Search for the cell housing the specified text and yield its [x, y] center coordinate. 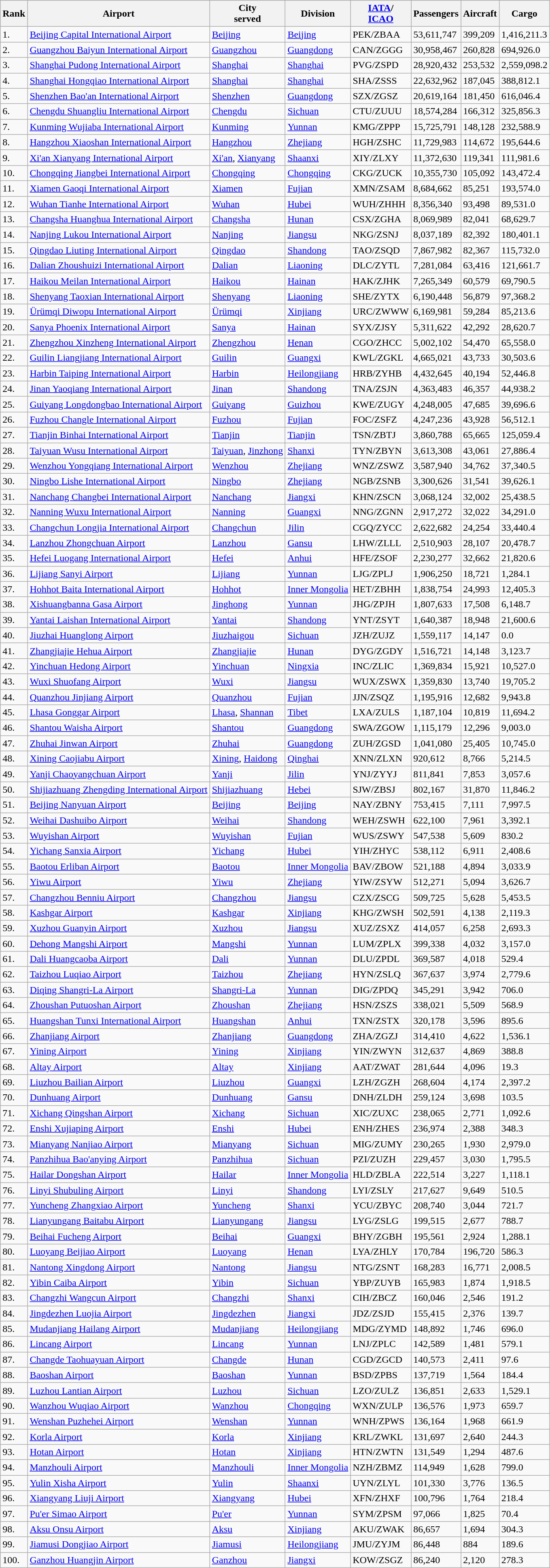
UYN/ZLYL [381, 1483]
3,613,308 [436, 451]
WUS/ZSWY [381, 836]
43,928 [480, 419]
Nanning Wuxu International Airport [119, 512]
884 [480, 1545]
SHA/ZSSS [381, 81]
SYX/ZJSY [381, 327]
830.2 [525, 836]
3,698 [480, 1098]
Kashgar [248, 913]
Ürümqi [248, 312]
93. [14, 1452]
6,190,448 [436, 296]
Zhanjiang [248, 1036]
89,531.0 [525, 204]
Baotou [248, 866]
920,612 [436, 759]
36. [14, 574]
Nanning [248, 512]
Huangshan Tunxi International Airport [119, 1021]
TYN/ZBYN [381, 451]
131,549 [436, 1452]
1,529.1 [525, 1390]
Ningbo [248, 481]
Wenshan Puzhehei Airport [119, 1421]
Quanzhou Jinjiang Airport [119, 697]
2,917,272 [436, 512]
2,408.6 [525, 851]
253,532 [480, 65]
Dunhuang Airport [119, 1098]
FOC/ZSFZ [381, 419]
1. [14, 34]
1,481 [480, 1344]
6,169,981 [436, 312]
101,330 [436, 1483]
22,632,962 [436, 81]
Xiangyang [248, 1498]
Fuzhou [248, 419]
85. [14, 1329]
HSN/ZSZS [381, 1005]
3,776 [480, 1483]
10. [14, 173]
281,644 [436, 1067]
DYG/ZGDY [381, 651]
140,573 [436, 1360]
2,546 [480, 1298]
165,983 [436, 1283]
7,265,349 [436, 281]
5,628 [480, 897]
KMG/ZPPP [381, 127]
345,291 [436, 990]
CZX/ZSCG [381, 897]
Quanzhou [248, 697]
Shantou Waisha Airport [119, 728]
2,677 [480, 1221]
98. [14, 1529]
97. [14, 1514]
Kashgar Airport [119, 913]
100,796 [436, 1498]
218.4 [525, 1498]
87. [14, 1360]
Division [318, 14]
Changzhi Wangcun Airport [119, 1298]
AAT/ZWAT [381, 1067]
13,740 [480, 681]
12,682 [480, 697]
42,292 [480, 327]
86. [14, 1344]
Enshi Xujiaping Airport [119, 1128]
Jiamusi Dongjiao Airport [119, 1545]
510.5 [525, 1190]
35. [14, 558]
Xiangyang Liuji Airport [119, 1498]
Changsha Huanghua International Airport [119, 219]
3,942 [480, 990]
65. [14, 1021]
96. [14, 1498]
Xining, Haidong [248, 759]
77. [14, 1206]
62. [14, 974]
31,870 [480, 789]
11. [14, 188]
753,415 [436, 805]
Shenzhen Bao'an International Airport [119, 96]
DNH/ZLDH [381, 1098]
HLD/ZBLA [381, 1174]
Yining Airport [119, 1051]
20,478.7 [525, 543]
10,745.0 [525, 743]
6,148.7 [525, 604]
20,619,164 [436, 96]
2,376 [480, 1313]
181,450 [480, 96]
3,860,788 [436, 435]
268,604 [436, 1082]
88. [14, 1375]
Weihai [248, 820]
180,401.1 [525, 235]
NKG/ZSNJ [381, 235]
278.3 [525, 1560]
85,251 [480, 188]
Korla [248, 1437]
5. [14, 96]
HGH/ZSHC [381, 142]
148,892 [436, 1329]
217,627 [436, 1190]
100. [14, 1560]
86,657 [436, 1529]
2,559,098.2 [525, 65]
2,510,903 [436, 543]
Wuxi [248, 681]
51. [14, 805]
5,311,622 [436, 327]
8,356,340 [436, 204]
3,596 [480, 1021]
13. [14, 219]
BSD/ZPBS [381, 1375]
622,100 [436, 820]
TSN/ZBTJ [381, 435]
304.3 [525, 1529]
Xishuangbanna Gasa Airport [119, 604]
5,094 [480, 882]
Panzhihua Bao'anying Airport [119, 1159]
4,096 [480, 1067]
Nanjing [248, 235]
1,416,211.3 [525, 34]
66. [14, 1036]
Luzhou [248, 1390]
509,725 [436, 897]
Shenyang Taoxian International Airport [119, 296]
Haikou [248, 281]
YCU/ZBYC [381, 1206]
6,911 [480, 851]
Dalian [248, 266]
9,943.8 [525, 697]
Qingdao [248, 250]
37,340.5 [525, 466]
24,993 [480, 589]
706.0 [525, 990]
2,622,682 [436, 528]
60. [14, 944]
Jinan [248, 389]
12,296 [480, 728]
Hotan Airport [119, 1452]
8,684,662 [436, 188]
82,392 [480, 235]
18,721 [480, 574]
9,003.0 [525, 728]
4,248,005 [436, 404]
48. [14, 759]
TNA/ZSJN [381, 389]
Yulin [248, 1483]
696.0 [525, 1329]
CTU/ZUUU [381, 111]
16. [14, 266]
1,640,387 [436, 620]
90. [14, 1406]
Xuzhou Guanyin Airport [119, 928]
579.1 [525, 1344]
Weihai Dashuibo Airport [119, 820]
XIY/ZLXY [381, 157]
521,188 [436, 866]
7,961 [480, 820]
Xichang [248, 1113]
Xining Caojiabu Airport [119, 759]
184.4 [525, 1375]
196,720 [480, 1252]
1,536.1 [525, 1036]
39,626.1 [525, 481]
43,733 [480, 358]
NNG/ZGNN [381, 512]
LYI/ZSLY [381, 1190]
2,693.3 [525, 928]
WUH/ZHHH [381, 204]
3,587,940 [436, 466]
HTN/ZWTN [381, 1452]
28,107 [480, 543]
19.3 [525, 1067]
61. [14, 959]
49. [14, 774]
32,022 [480, 512]
6. [14, 111]
Qingdao Liuting International Airport [119, 250]
2,388 [480, 1128]
195,561 [436, 1236]
Yulin Xisha Airport [119, 1483]
2,633 [480, 1390]
Changde [248, 1360]
Xiamen [248, 188]
338,021 [436, 1005]
Beijing Capital International Airport [119, 34]
Wuxi Shuofang Airport [119, 681]
187,045 [480, 81]
Zhengzhou [248, 343]
33,440.4 [525, 528]
NTG/ZSNT [381, 1267]
12. [14, 204]
369,587 [436, 959]
18. [14, 296]
802,167 [436, 789]
Baoshan [248, 1375]
Xi'an Xianyang International Airport [119, 157]
Yinchuan [248, 666]
14,147 [480, 635]
1,115,179 [436, 728]
11,372,630 [436, 157]
52. [14, 820]
PZI/ZUZH [381, 1159]
3,626.7 [525, 882]
24. [14, 389]
53. [14, 836]
WUX/ZSWX [381, 681]
URC/ZWWW [381, 312]
7,997.5 [525, 805]
21. [14, 343]
3,030 [480, 1159]
34,762 [480, 466]
CGQ/ZYCC [381, 528]
Changzhou Benniu Airport [119, 897]
17,508 [480, 604]
Nanjing Lukou International Airport [119, 235]
Lijiang Sanyi Airport [119, 574]
529.4 [525, 959]
Guangzhou [248, 50]
56. [14, 882]
32,002 [480, 497]
5,214.5 [525, 759]
Ganzhou Huangjin Airport [119, 1560]
1,564 [480, 1375]
YBP/ZUYB [381, 1283]
Manzhouli [248, 1468]
1,694 [480, 1529]
399,338 [436, 944]
NAY/ZBNY [381, 805]
Yanji Chaoyangchuan Airport [119, 774]
721.7 [525, 1206]
Jingdezhen Luojia Airport [119, 1313]
Shangri-La [248, 990]
TAO/ZSQD [381, 250]
Dunhuang [248, 1098]
45. [14, 713]
82,041 [480, 219]
4,894 [480, 866]
DIG/ZPDQ [381, 990]
86,448 [436, 1545]
119,341 [480, 157]
28,920,432 [436, 65]
86,240 [436, 1560]
105,092 [480, 173]
195,644.6 [525, 142]
8,069,989 [436, 219]
Ganzhou [248, 1560]
YIW/ZSYW [381, 882]
46. [14, 728]
Lanzhou [248, 543]
Mudanjiang [248, 1329]
33. [14, 528]
694,926.0 [525, 50]
Wanzhou Wuqiao Airport [119, 1406]
Shanghai Hongqiao International Airport [119, 81]
4,174 [480, 1082]
29. [14, 466]
232,588.9 [525, 127]
170,784 [436, 1252]
388,812.1 [525, 81]
Altay [248, 1067]
Xichang Qingshan Airport [119, 1113]
Wuhan Tianhe International Airport [119, 204]
Sanya [248, 327]
LYG/ZSLG [381, 1221]
Hotan [248, 1452]
95. [14, 1483]
121,661.7 [525, 266]
CIH/ZBCZ [381, 1298]
Lincang [248, 1344]
47. [14, 743]
208,740 [436, 1206]
LYA/ZHLY [381, 1252]
9. [14, 157]
568.9 [525, 1005]
3,157.0 [525, 944]
Huangshan [248, 1021]
Yuncheng Zhangxiao Airport [119, 1206]
97,066 [436, 1514]
1,041,080 [436, 743]
Yinchuan Hedong Airport [119, 666]
260,828 [480, 50]
Cargo [525, 14]
SZX/ZGSZ [381, 96]
3,044 [480, 1206]
Luoyang Beijiao Airport [119, 1252]
168,283 [436, 1267]
Baoshan Airport [119, 1375]
67. [14, 1051]
Guiyang [248, 404]
Aksu Onsu Airport [119, 1529]
Yining [248, 1051]
244.3 [525, 1437]
Taizhou Luqiao Airport [119, 974]
Dali [248, 959]
54,470 [480, 343]
148,128 [480, 127]
42. [14, 666]
125,059.4 [525, 435]
895.6 [525, 1021]
YNT/ZSYT [381, 620]
Hailar [248, 1174]
Jingdezhen [248, 1313]
2,008.5 [525, 1267]
LZH/ZGZH [381, 1082]
22. [14, 358]
11,846.2 [525, 789]
Changzhou [248, 897]
1,359,830 [436, 681]
2,120 [480, 1560]
Haikou Meilan International Airport [119, 281]
Chengdu [248, 111]
Hohhot Baita International Airport [119, 589]
Guangzhou Baiyun International Airport [119, 50]
39,696.6 [525, 404]
142,589 [436, 1344]
1,746 [480, 1329]
Beihai [248, 1236]
21,600.6 [525, 620]
40,194 [480, 373]
Taiyuan, Jinzhong [248, 451]
64. [14, 1005]
5,609 [480, 836]
65,558.0 [525, 343]
HFE/ZSOF [381, 558]
Yibin Caiba Airport [119, 1283]
Dali Huangcaoba Airport [119, 959]
Changchun [248, 528]
CKG/ZUCK [381, 173]
NGB/ZSNB [381, 481]
44,938.2 [525, 389]
Zhoushan [248, 1005]
32. [14, 512]
37. [14, 589]
KWE/ZUGY [381, 404]
Kunming [248, 127]
65,665 [480, 435]
IATA/ICAO [381, 14]
Nanchang Changbei International Airport [119, 497]
74. [14, 1159]
Linyi Shubuling Airport [119, 1190]
Ürümqi Diwopu International Airport [119, 312]
586.3 [525, 1252]
47,685 [480, 404]
26. [14, 419]
Yibin [248, 1283]
Zhuhai [248, 743]
84. [14, 1313]
HYN/ZSLQ [381, 974]
10,355,730 [436, 173]
92. [14, 1437]
89. [14, 1390]
Zhangjiajie Hehua Airport [119, 651]
INC/ZLIC [381, 666]
KHN/ZSCN [381, 497]
Beihai Fucheng Airport [119, 1236]
Guizhou [318, 404]
193,574.0 [525, 188]
414,057 [436, 928]
XFN/ZHXF [381, 1498]
34,291.0 [525, 512]
57. [14, 897]
Shijiazhuang [248, 789]
1,288.1 [525, 1236]
5,002,102 [436, 343]
59,284 [480, 312]
312,637 [436, 1051]
8,037,189 [436, 235]
788.7 [525, 1221]
CSX/ZGHA [381, 219]
139.7 [525, 1313]
KRL/ZWKL [381, 1437]
Linyi [248, 1190]
Nanchang [248, 497]
YNJ/ZYYJ [381, 774]
30,503.6 [525, 358]
Harbin Taiping International Airport [119, 373]
HRB/ZYHB [381, 373]
Lincang Airport [119, 1344]
Shijiazhuang Zhengding International Airport [119, 789]
4,363,483 [436, 389]
Sanya Phoenix International Airport [119, 327]
1,807,633 [436, 604]
Hailar Dongshan Airport [119, 1174]
23. [14, 373]
Taiyuan Wusu International Airport [119, 451]
1,918.5 [525, 1283]
136,164 [436, 1421]
SYM/ZPSM [381, 1514]
JJN/ZSQZ [381, 697]
160,046 [436, 1298]
JZH/ZUJZ [381, 635]
Tianjin Binhai International Airport [119, 435]
2. [14, 50]
JDZ/ZSJD [381, 1313]
WXN/ZULP [381, 1406]
236,974 [436, 1128]
97.6 [525, 1360]
WNZ/ZSWZ [381, 466]
166,312 [480, 111]
4,665,021 [436, 358]
LJG/ZPLJ [381, 574]
YIN/ZWYN [381, 1051]
1,764 [480, 1498]
Altay Airport [119, 1067]
20. [14, 327]
1,284.1 [525, 574]
72. [14, 1128]
CGO/ZHCC [381, 343]
5,509 [480, 1005]
Zhangjiajie [248, 651]
18,948 [480, 620]
MDG/ZYMD [381, 1329]
Jiuzhai Huanglong Airport [119, 635]
28. [14, 451]
Wenzhou Yongqiang International Airport [119, 466]
19. [14, 312]
15. [14, 250]
JMU/ZYJM [381, 1545]
155,415 [436, 1313]
222,514 [436, 1174]
Yanji [248, 774]
5,453.5 [525, 897]
34. [14, 543]
CGD/ZGCD [381, 1360]
Xi'an, Xianyang [248, 157]
Lianyungang [248, 1221]
Guilin Liangjiang International Airport [119, 358]
259,124 [436, 1098]
WNH/ZPWS [381, 1421]
32,662 [480, 558]
40. [14, 635]
7,111 [480, 805]
Diqing Shangri-La Airport [119, 990]
Aircraft [480, 14]
39. [14, 620]
4,432,645 [436, 373]
58. [14, 913]
4. [14, 81]
Shenyang [248, 296]
21,820.6 [525, 558]
Liuzhou Bailian Airport [119, 1082]
XMN/ZSAM [381, 188]
2,411 [480, 1360]
25,438.5 [525, 497]
68,629.7 [525, 219]
1,369,834 [436, 666]
63. [14, 990]
Baotou Erliban Airport [119, 866]
Cityserved [248, 14]
Zhuhai Jinwan Airport [119, 743]
799.0 [525, 1468]
Hangzhou Xiaoshan International Airport [119, 142]
811,841 [436, 774]
Chengdu Shuangliu International Airport [119, 111]
56,512.1 [525, 419]
81. [14, 1267]
WEH/ZSWH [381, 820]
15,725,791 [436, 127]
Korla Airport [119, 1437]
Changchun Longjia International Airport [119, 528]
91. [14, 1421]
Mianyang Nanjiao Airport [119, 1144]
487.6 [525, 1452]
Pu'er [248, 1514]
SHE/ZYTX [381, 296]
131,697 [436, 1437]
1,930 [480, 1144]
ZHA/ZGZJ [381, 1036]
136.5 [525, 1483]
LZO/ZULZ [381, 1390]
Hohhot [248, 589]
41. [14, 651]
Zhanjiang Airport [119, 1036]
137,719 [436, 1375]
HET/ZBHH [381, 589]
1,516,721 [436, 651]
79. [14, 1236]
547,538 [436, 836]
399,209 [480, 34]
1,092.6 [525, 1113]
7,281,084 [436, 266]
0.0 [525, 635]
60,579 [480, 281]
Changsha [248, 219]
7,867,982 [436, 250]
2,979.0 [525, 1144]
HAK/ZJHK [381, 281]
30,958,467 [436, 50]
Mudanjiang Hailang Airport [119, 1329]
73. [14, 1144]
59. [14, 928]
2,640 [480, 1437]
230,265 [436, 1144]
Fuzhou Changle International Airport [119, 419]
56,879 [480, 296]
538,112 [436, 851]
18,574,284 [436, 111]
1,195,916 [436, 697]
4,138 [480, 913]
44. [14, 697]
Taizhou [248, 974]
Jiamusi [248, 1545]
1,906,250 [436, 574]
55. [14, 866]
19,705.2 [525, 681]
Wuhan [248, 204]
LUM/ZPLX [381, 944]
4,247,236 [436, 419]
LHW/ZLLL [381, 543]
27,886.4 [525, 451]
Lhasa, Shannan [248, 713]
XUZ/ZSXZ [381, 928]
3,392.1 [525, 820]
Lanzhou Zhongchuan Airport [119, 543]
Yiwu [248, 882]
143,472.4 [525, 173]
78. [14, 1221]
2,119.3 [525, 913]
114,672 [480, 142]
Hefei Luogang International Airport [119, 558]
Kunming Wujiaba International Airport [119, 127]
3. [14, 65]
70. [14, 1098]
Qinghai [318, 759]
70.4 [525, 1514]
82,367 [480, 250]
TXN/ZSTX [381, 1021]
Harbin [248, 373]
Aksu [248, 1529]
10,527.0 [525, 666]
2,924 [480, 1236]
Jinan Yaoqiang International Airport [119, 389]
LXA/ZULS [381, 713]
Beijing Nanyuan Airport [119, 805]
3,123.7 [525, 651]
30. [14, 481]
Zhoushan Putuoshan Airport [119, 1005]
Shanghai Pudong International Airport [119, 65]
54. [14, 851]
46,357 [480, 389]
1,294 [480, 1452]
28,620.7 [525, 327]
103.5 [525, 1098]
Zhengzhou Xinzheng International Airport [119, 343]
1,559,117 [436, 635]
43. [14, 681]
7,853 [480, 774]
Lijiang [248, 574]
2,230,277 [436, 558]
199,515 [436, 1221]
Wenzhou [248, 466]
24,254 [480, 528]
Hebei [318, 789]
191.2 [525, 1298]
2,397.2 [525, 1082]
388.8 [525, 1051]
Changzhi [248, 1298]
94. [14, 1468]
Luzhou Lantian Airport [119, 1390]
314,410 [436, 1036]
8,766 [480, 759]
83. [14, 1298]
Luoyang [248, 1252]
3,300,626 [436, 481]
1,838,754 [436, 589]
Manzhouli Airport [119, 1468]
16,771 [480, 1267]
Xuzhou [248, 928]
14,148 [480, 651]
68. [14, 1067]
Guilin [248, 358]
114,949 [436, 1468]
85,213.6 [525, 312]
1,874 [480, 1283]
2,779.6 [525, 974]
Nantong [248, 1267]
512,271 [436, 882]
69. [14, 1082]
MIG/ZUMY [381, 1144]
9,649 [480, 1190]
63,416 [480, 266]
YIH/ZHYC [381, 851]
27. [14, 435]
SWA/ZGOW [381, 728]
PVG/ZSPD [381, 65]
ZUH/ZGSD [381, 743]
XIC/ZUXC [381, 1113]
2,771 [480, 1113]
31,541 [480, 481]
Mianyang [248, 1144]
53,611,747 [436, 34]
Pu'er Simao Airport [119, 1514]
7. [14, 127]
136,576 [436, 1406]
43,061 [480, 451]
8. [14, 142]
Mangshi [248, 944]
Ningxia [318, 666]
115,732.0 [525, 250]
348.3 [525, 1128]
82. [14, 1283]
BAV/ZBOW [381, 866]
Yiwu Airport [119, 882]
3,057.6 [525, 774]
Wanzhou [248, 1406]
Dehong Mangshi Airport [119, 944]
1,187,104 [436, 713]
Jiuzhaigou [248, 635]
50. [14, 789]
367,637 [436, 974]
JHG/ZPJH [381, 604]
Guiyang Longdongbao International Airport [119, 404]
Yichang [248, 851]
Changde Taohuayuan Airport [119, 1360]
1,628 [480, 1468]
XNN/ZLXN [381, 759]
KOW/ZSGZ [381, 1560]
189.6 [525, 1545]
Wuyishan Airport [119, 836]
659.7 [525, 1406]
DLC/ZYTL [381, 266]
Ningbo Lishe International Airport [119, 481]
4,032 [480, 944]
1,968 [480, 1421]
1,118.1 [525, 1174]
DLU/ZPDL [381, 959]
Dalian Zhoushuizi International Airport [119, 266]
80. [14, 1252]
Enshi [248, 1128]
Passengers [436, 14]
1,825 [480, 1514]
Wenshan [248, 1421]
Hefei [248, 558]
CAN/ZGGG [381, 50]
238,065 [436, 1113]
10,819 [480, 713]
Wuyishan [248, 836]
Xiamen Gaoqi International Airport [119, 188]
3,974 [480, 974]
661.9 [525, 1421]
KHG/ZWSH [381, 913]
ENH/ZHES [381, 1128]
Lhasa Gonggar Airport [119, 713]
PEK/ZBAA [381, 34]
Yantai [248, 620]
4,018 [480, 959]
Lianyungang Baitabu Airport [119, 1221]
25,405 [480, 743]
320,178 [436, 1021]
1,973 [480, 1406]
97,368.2 [525, 296]
SJW/ZBSJ [381, 789]
BHY/ZGBH [381, 1236]
3,068,124 [436, 497]
Yuncheng [248, 1206]
4,622 [480, 1036]
99. [14, 1545]
93,498 [480, 204]
Airport [119, 14]
25. [14, 404]
71. [14, 1113]
229,457 [436, 1159]
52,446.8 [525, 373]
Liuzhou [248, 1082]
Chongqing Jiangbei International Airport [119, 173]
11,729,983 [436, 142]
NZH/ZBMZ [381, 1468]
Nantong Xingdong Airport [119, 1267]
Tibet [318, 713]
Shantou [248, 728]
325,856.3 [525, 111]
LNJ/ZPLC [381, 1344]
6,258 [480, 928]
69,790.5 [525, 281]
14. [14, 235]
75. [14, 1174]
38. [14, 604]
4,869 [480, 1051]
Panzhihua [248, 1159]
Yichang Sanxia Airport [119, 851]
AKU/ZWAK [381, 1529]
3,033.9 [525, 866]
3,227 [480, 1174]
Hangzhou [248, 142]
Yantai Laishan International Airport [119, 620]
136,851 [436, 1390]
17. [14, 281]
502,591 [436, 913]
Jinghong [248, 604]
111,981.6 [525, 157]
Rank [14, 14]
1,795.5 [525, 1159]
15,921 [480, 666]
616,046.4 [525, 96]
76. [14, 1190]
KWL/ZGKL [381, 358]
31. [14, 497]
Shenzhen [248, 96]
12,405.3 [525, 589]
11,694.2 [525, 713]
